Scan for the cell matching the given text and deliver its (X, Y) coordinate at center. 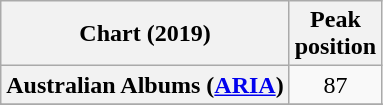
Peakposition (335, 34)
Australian Albums (ARIA) (145, 85)
Chart (2019) (145, 34)
87 (335, 85)
